Extract the [X, Y] coordinate from the center of the cell holding the provided text.  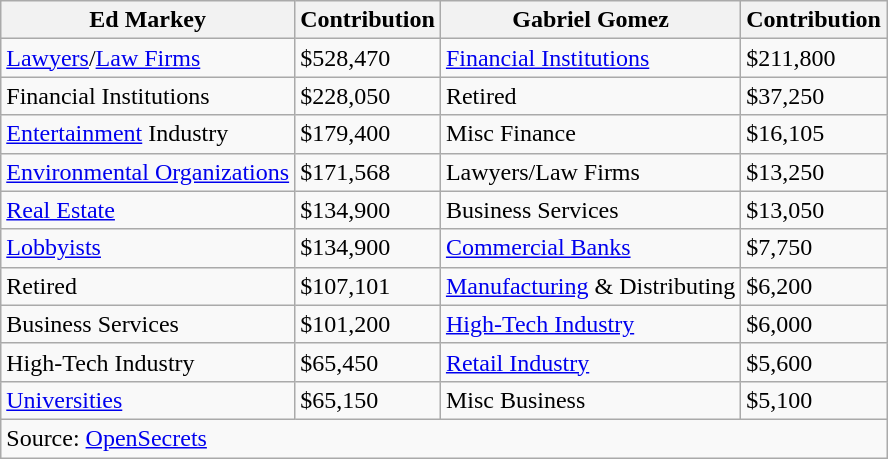
$528,470 [368, 58]
$37,250 [814, 96]
Manufacturing & Distributing [590, 286]
Environmental Organizations [148, 172]
Universities [148, 400]
Entertainment Industry [148, 134]
Retail Industry [590, 362]
$101,200 [368, 324]
$228,050 [368, 96]
$65,450 [368, 362]
$179,400 [368, 134]
$7,750 [814, 248]
Misc Business [590, 400]
$65,150 [368, 400]
Ed Markey [148, 20]
Lobbyists [148, 248]
Gabriel Gomez [590, 20]
$16,105 [814, 134]
Misc Finance [590, 134]
$6,000 [814, 324]
$13,050 [814, 210]
$6,200 [814, 286]
$5,600 [814, 362]
Source: OpenSecrets [444, 438]
Real Estate [148, 210]
$5,100 [814, 400]
$211,800 [814, 58]
$171,568 [368, 172]
$13,250 [814, 172]
$107,101 [368, 286]
Commercial Banks [590, 248]
